Find where the given text appears and provide that cell's center as (X, Y) coordinate. 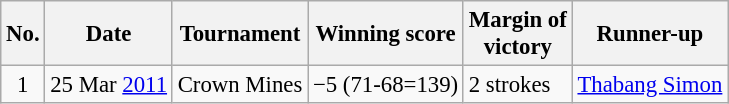
2 strokes (518, 85)
Date (108, 34)
25 Mar 2011 (108, 85)
Thabang Simon (650, 85)
Crown Mines (240, 85)
Runner-up (650, 34)
Winning score (386, 34)
Tournament (240, 34)
No. (23, 34)
1 (23, 85)
−5 (71-68=139) (386, 85)
Margin ofvictory (518, 34)
